From the cell containing the given text, extract its center point as (X, Y) coordinate. 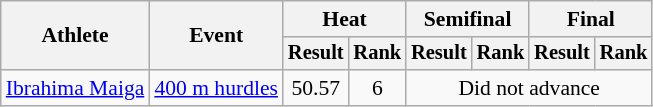
Event (216, 36)
Final (590, 19)
Athlete (76, 36)
Heat (344, 19)
Did not advance (529, 88)
400 m hurdles (216, 88)
50.57 (316, 88)
Semifinal (468, 19)
6 (378, 88)
Ibrahima Maiga (76, 88)
